Identify which cell holds the provided text, then report its [X, Y] central coordinate. 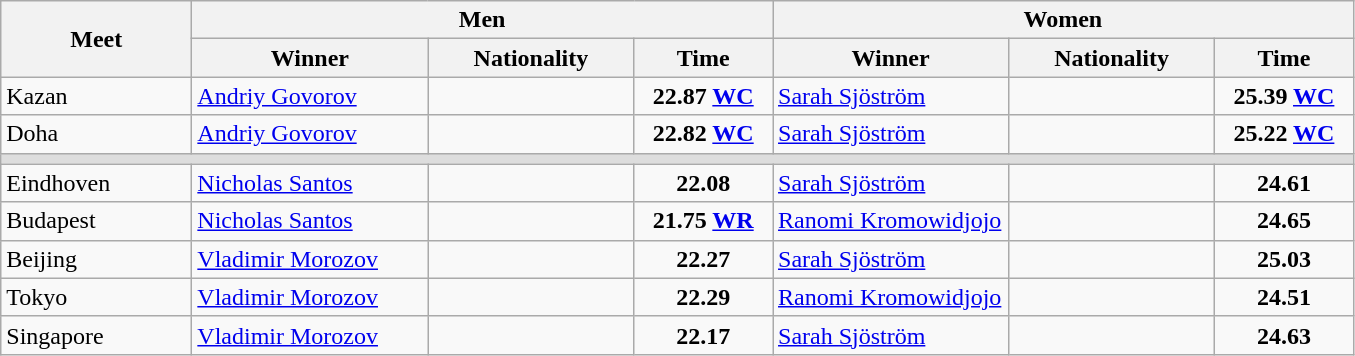
22.08 [704, 183]
22.29 [704, 297]
25.22 WC [1284, 134]
Men [482, 20]
24.51 [1284, 297]
24.63 [1284, 335]
Eindhoven [96, 183]
Women [1062, 20]
Doha [96, 134]
Kazan [96, 96]
21.75 WR [704, 221]
25.03 [1284, 259]
Tokyo [96, 297]
25.39 WC [1284, 96]
22.82 WC [704, 134]
Budapest [96, 221]
Meet [96, 39]
Beijing [96, 259]
Singapore [96, 335]
22.17 [704, 335]
24.65 [1284, 221]
22.27 [704, 259]
22.87 WC [704, 96]
24.61 [1284, 183]
